Search for the cell housing the specified text and yield its [X, Y] center coordinate. 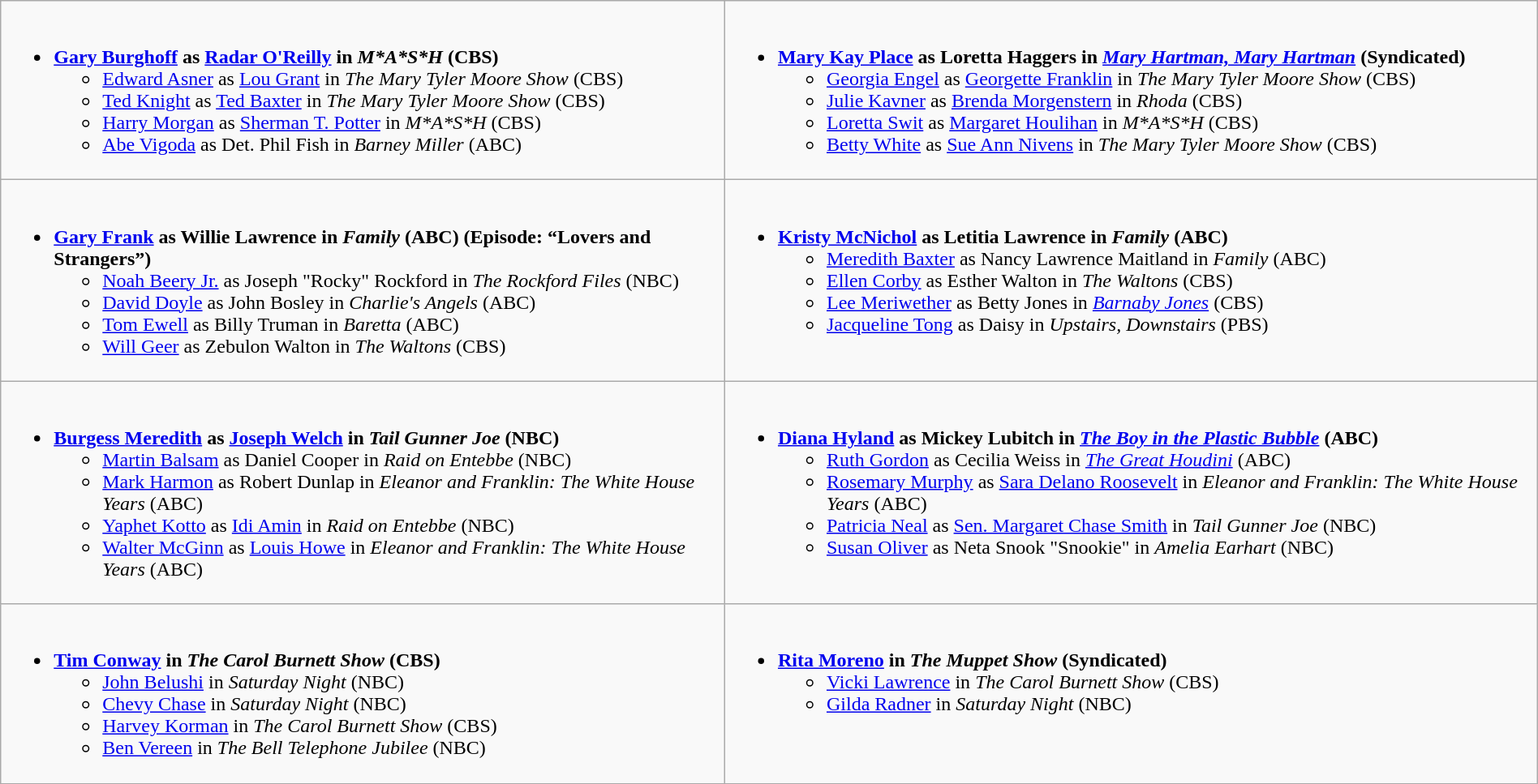
Rita Moreno in The Muppet Show (Syndicated)Vicki Lawrence in The Carol Burnett Show (CBS)Gilda Radner in Saturday Night (NBC) [1131, 694]
